Pinpoint the cell where the given text exists, returning its [X, Y] midpoint coordinate. 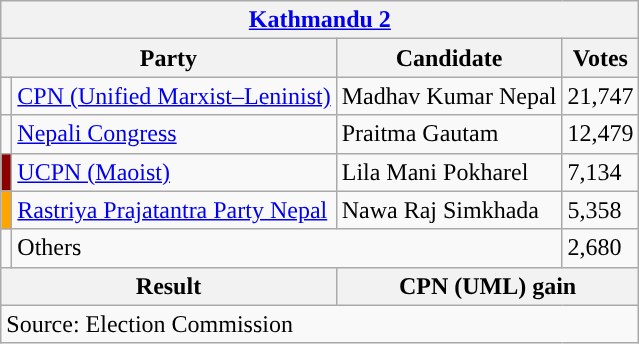
Votes [600, 58]
Kathmandu 2 [320, 20]
Source: Election Commission [320, 324]
Others [287, 248]
Candidate [449, 58]
2,680 [600, 248]
7,134 [600, 172]
UCPN (Maoist) [174, 172]
Party [168, 58]
Rastriya Prajatantra Party Nepal [174, 210]
Nepali Congress [174, 134]
Lila Mani Pokharel [449, 172]
Result [168, 286]
Nawa Raj Simkhada [449, 210]
21,747 [600, 96]
5,358 [600, 210]
12,479 [600, 134]
CPN (UML) gain [488, 286]
CPN (Unified Marxist–Leninist) [174, 96]
Madhav Kumar Nepal [449, 96]
Praitma Gautam [449, 134]
